From the cell containing the given text, extract its center point as [X, Y] coordinate. 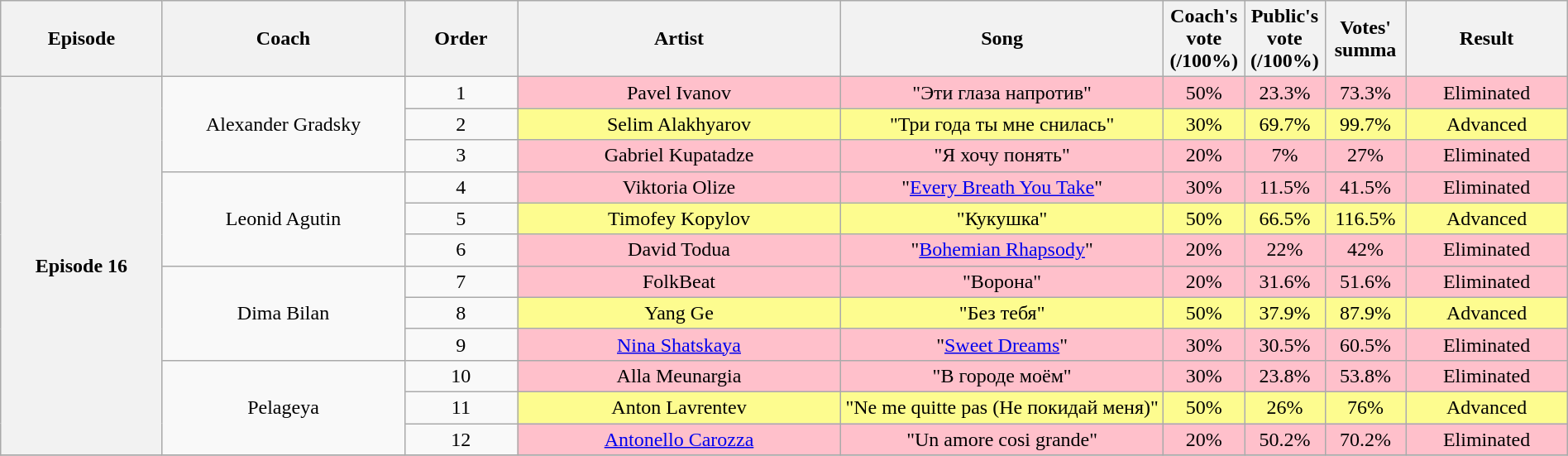
"Кукушка" [1002, 218]
Alla Meunargia [680, 376]
30.5% [1285, 344]
Artist [680, 39]
David Todua [680, 250]
11.5% [1285, 187]
37.9% [1285, 313]
42% [1365, 250]
Gabriel Kupatadze [680, 156]
10 [461, 376]
"Sweet Dreams" [1002, 344]
66.5% [1285, 218]
Anton Lavrentev [680, 407]
2 [461, 124]
7 [461, 281]
Coach [283, 39]
Timofey Kopylov [680, 218]
Song [1002, 39]
7% [1285, 156]
Episode 16 [81, 266]
76% [1365, 407]
87.9% [1365, 313]
116.5% [1365, 218]
50.2% [1285, 439]
Alexander Gradsky [283, 124]
Yang Ge [680, 313]
23.3% [1285, 93]
"Every Breath You Take" [1002, 187]
3 [461, 156]
Viktoria Olize [680, 187]
69.7% [1285, 124]
4 [461, 187]
6 [461, 250]
Nina Shatskaya [680, 344]
"Ворона" [1002, 281]
Episode [81, 39]
12 [461, 439]
26% [1285, 407]
Pelageya [283, 407]
70.2% [1365, 439]
"Я хочу понять" [1002, 156]
Coach's vote (/100%) [1204, 39]
"Без тебя" [1002, 313]
Public's vote (/100%) [1285, 39]
Pavel Ivanov [680, 93]
53.8% [1365, 376]
"Un amore cosi grande" [1002, 439]
8 [461, 313]
"Эти глаза напротив" [1002, 93]
"Bohemian Rhapsody" [1002, 250]
Order [461, 39]
Antonello Carozza [680, 439]
11 [461, 407]
23.8% [1285, 376]
"В городе моём" [1002, 376]
31.6% [1285, 281]
60.5% [1365, 344]
27% [1365, 156]
Result [1487, 39]
"Три года ты мне снилась" [1002, 124]
Selim Alakhyarov [680, 124]
22% [1285, 250]
41.5% [1365, 187]
Leonid Agutin [283, 218]
"Ne me quitte pas (Не покидай меня)" [1002, 407]
99.7% [1365, 124]
Votes' summa [1365, 39]
FolkBeat [680, 281]
Dima Bilan [283, 313]
73.3% [1365, 93]
51.6% [1365, 281]
1 [461, 93]
5 [461, 218]
9 [461, 344]
